Capture the cell that displays the provided text and extract its [X, Y] central coordinate. 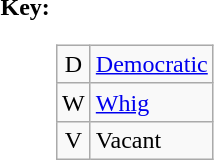
Vacant [152, 140]
W [74, 102]
Democratic [152, 64]
V [74, 140]
Whig [152, 102]
D [74, 64]
